Identify which cell holds the provided text, then report its (X, Y) central coordinate. 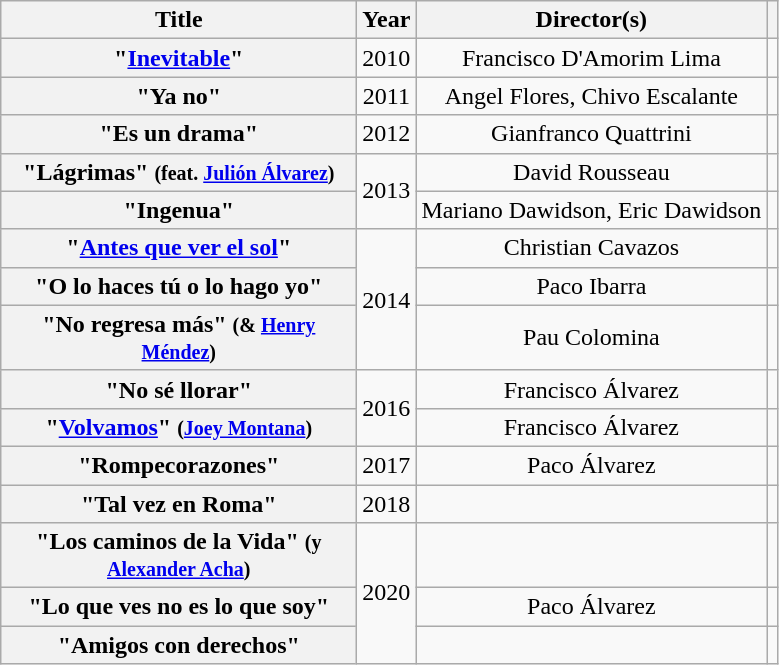
Mariano Dawidson, Eric Dawidson (592, 210)
2014 (386, 300)
2018 (386, 503)
Francisco D'Amorim Lima (592, 58)
"Volvamos" (Joey Montana) (179, 427)
"Inevitable" (179, 58)
"O lo haces tú o lo hago yo" (179, 286)
2011 (386, 96)
"Ingenua" (179, 210)
"Los caminos de la Vida" (y Alexander Acha) (179, 556)
"No sé llorar" (179, 389)
Angel Flores, Chivo Escalante (592, 96)
Christian Cavazos (592, 248)
David Rousseau (592, 172)
2013 (386, 191)
Year (386, 20)
Gianfranco Quattrini (592, 134)
"No regresa más" (& Henry Méndez) (179, 338)
Title (179, 20)
"Antes que ver el sol" (179, 248)
"Ya no" (179, 96)
"Lo que ves no es lo que soy" (179, 607)
2012 (386, 134)
"Lágrimas" (feat. Julión Álvarez) (179, 172)
Director(s) (592, 20)
"Amigos con derechos" (179, 645)
"Es un drama" (179, 134)
"Rompecorazones" (179, 465)
2020 (386, 594)
2010 (386, 58)
Paco Ibarra (592, 286)
2017 (386, 465)
Pau Colomina (592, 338)
"Tal vez en Roma" (179, 503)
2016 (386, 408)
